Provide the [x, y] coordinate of the cell's center where the given text is located.  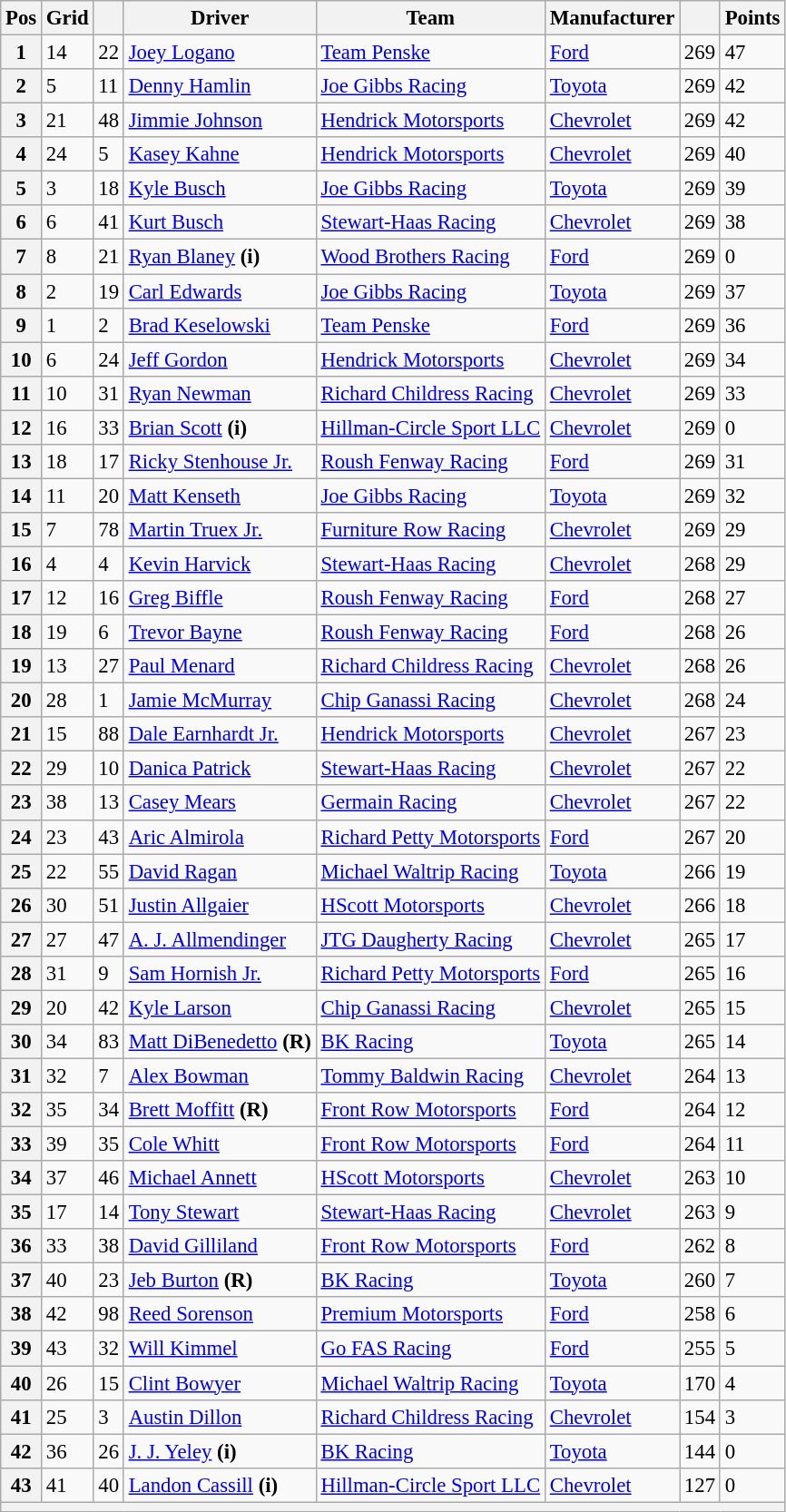
260 [701, 1281]
Kyle Larson [220, 1007]
Austin Dillon [220, 1417]
A. J. Allmendinger [220, 939]
Pos [22, 18]
55 [109, 871]
Manufacturer [612, 18]
Matt DiBenedetto (R) [220, 1042]
Aric Almirola [220, 837]
78 [109, 530]
170 [701, 1383]
Ryan Newman [220, 393]
Martin Truex Jr. [220, 530]
Driver [220, 18]
Premium Motorsports [430, 1315]
David Ragan [220, 871]
88 [109, 734]
JTG Daugherty Racing [430, 939]
127 [701, 1485]
Brett Moffitt (R) [220, 1110]
262 [701, 1246]
83 [109, 1042]
144 [701, 1451]
Brian Scott (i) [220, 427]
Jamie McMurray [220, 701]
Brad Keselowski [220, 325]
48 [109, 121]
Joey Logano [220, 53]
Kevin Harvick [220, 564]
Kyle Busch [220, 189]
Ricky Stenhouse Jr. [220, 462]
51 [109, 905]
Jeb Burton (R) [220, 1281]
258 [701, 1315]
Dale Earnhardt Jr. [220, 734]
Team [430, 18]
Kasey Kahne [220, 154]
David Gilliland [220, 1246]
Greg Biffle [220, 598]
Justin Allgaier [220, 905]
98 [109, 1315]
Landon Cassill (i) [220, 1485]
Carl Edwards [220, 291]
Will Kimmel [220, 1349]
Reed Sorenson [220, 1315]
255 [701, 1349]
Trevor Bayne [220, 633]
Michael Annett [220, 1178]
Kurt Busch [220, 222]
Wood Brothers Racing [430, 257]
Casey Mears [220, 803]
Matt Kenseth [220, 496]
J. J. Yeley (i) [220, 1451]
46 [109, 1178]
Paul Menard [220, 666]
Clint Bowyer [220, 1383]
Danica Patrick [220, 769]
Cole Whitt [220, 1144]
Jimmie Johnson [220, 121]
Grid [67, 18]
154 [701, 1417]
Sam Hornish Jr. [220, 974]
Furniture Row Racing [430, 530]
Jeff Gordon [220, 359]
Go FAS Racing [430, 1349]
Alex Bowman [220, 1075]
Denny Hamlin [220, 86]
Ryan Blaney (i) [220, 257]
Tony Stewart [220, 1213]
Tommy Baldwin Racing [430, 1075]
Germain Racing [430, 803]
Points [752, 18]
